Detect which cell encompasses the target text, then output its (x, y) center coordinate. 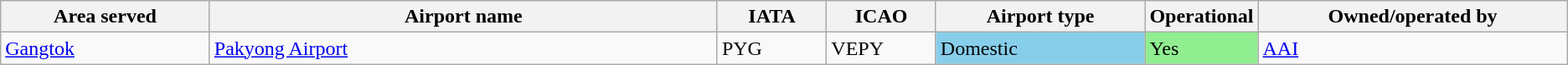
Domestic (1040, 48)
AAI (1412, 48)
Gangtok (106, 48)
Pakyong Airport (463, 48)
Airport name (463, 17)
IATA (771, 17)
Area served (106, 17)
Yes (1201, 48)
Airport type (1040, 17)
Operational (1201, 17)
Owned/operated by (1412, 17)
ICAO (881, 17)
VEPY (881, 48)
PYG (771, 48)
